Find where the given text appears and provide that cell's center as (X, Y) coordinate. 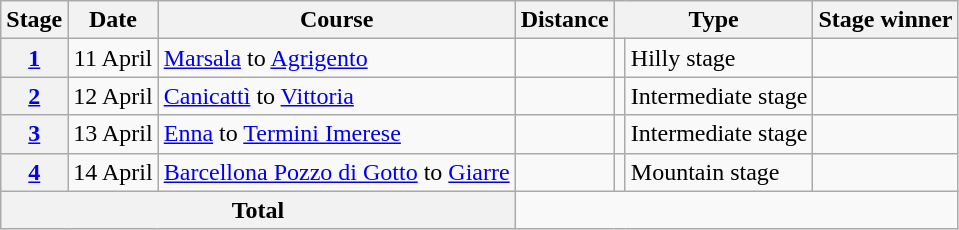
Marsala to Agrigento (336, 58)
Date (113, 20)
Barcellona Pozzo di Gotto to Giarre (336, 172)
Mountain stage (719, 172)
4 (34, 172)
Hilly stage (719, 58)
2 (34, 96)
Canicattì to Vittoria (336, 96)
Distance (564, 20)
3 (34, 134)
11 April (113, 58)
Total (258, 210)
Enna to Termini Imerese (336, 134)
1 (34, 58)
Stage winner (886, 20)
Stage (34, 20)
12 April (113, 96)
Course (336, 20)
13 April (113, 134)
14 April (113, 172)
Type (714, 20)
